Capture the cell that displays the provided text and extract its (x, y) central coordinate. 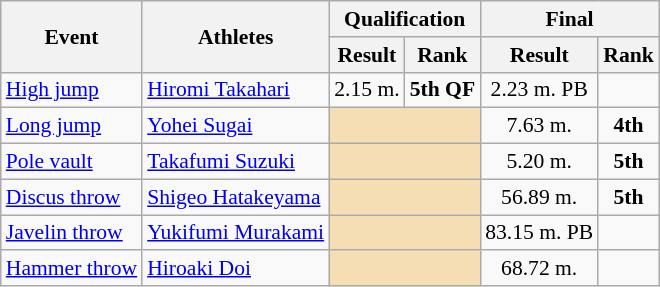
2.23 m. PB (539, 90)
Javelin throw (72, 233)
Hiromi Takahari (236, 90)
Pole vault (72, 162)
Athletes (236, 36)
Hammer throw (72, 269)
2.15 m. (366, 90)
Yukifumi Murakami (236, 233)
5.20 m. (539, 162)
Qualification (404, 19)
Takafumi Suzuki (236, 162)
Yohei Sugai (236, 126)
Final (570, 19)
Long jump (72, 126)
68.72 m. (539, 269)
Shigeo Hatakeyama (236, 197)
Event (72, 36)
83.15 m. PB (539, 233)
Discus throw (72, 197)
7.63 m. (539, 126)
Hiroaki Doi (236, 269)
5th QF (442, 90)
High jump (72, 90)
56.89 m. (539, 197)
4th (628, 126)
